Determine the [x, y] coordinate at the center of the cell enclosing the given text.  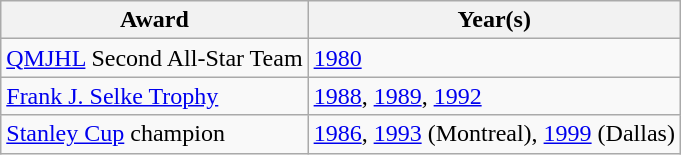
Year(s) [494, 20]
Stanley Cup champion [154, 134]
Frank J. Selke Trophy [154, 96]
1988, 1989, 1992 [494, 96]
1986, 1993 (Montreal), 1999 (Dallas) [494, 134]
Award [154, 20]
1980 [494, 58]
QMJHL Second All-Star Team [154, 58]
